Provide the (x, y) coordinate of the cell's center where the given text is located.  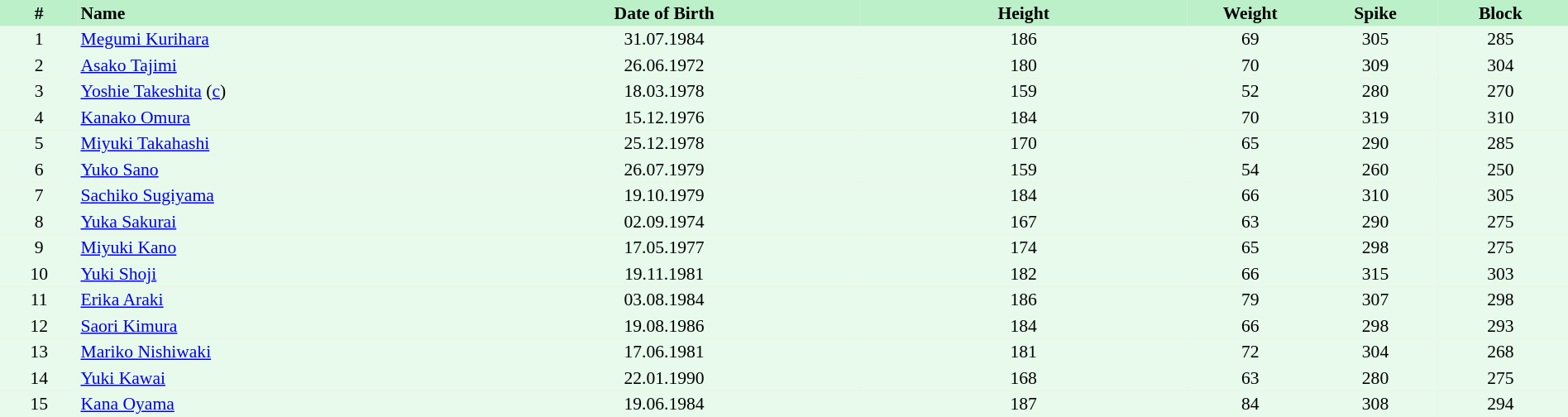
Sachiko Sugiyama (273, 195)
182 (1024, 274)
17.05.1977 (664, 248)
250 (1500, 170)
181 (1024, 352)
Yuka Sakurai (273, 222)
Date of Birth (664, 13)
Saori Kimura (273, 326)
Miyuki Takahashi (273, 144)
14 (39, 378)
52 (1250, 91)
260 (1374, 170)
7 (39, 195)
10 (39, 274)
2 (39, 65)
187 (1024, 404)
19.10.1979 (664, 195)
72 (1250, 352)
Weight (1250, 13)
270 (1500, 91)
19.08.1986 (664, 326)
Kana Oyama (273, 404)
8 (39, 222)
12 (39, 326)
11 (39, 300)
1 (39, 40)
6 (39, 170)
Height (1024, 13)
84 (1250, 404)
22.01.1990 (664, 378)
Erika Araki (273, 300)
19.11.1981 (664, 274)
268 (1500, 352)
Mariko Nishiwaki (273, 352)
168 (1024, 378)
03.08.1984 (664, 300)
# (39, 13)
15 (39, 404)
18.03.1978 (664, 91)
293 (1500, 326)
294 (1500, 404)
Asako Tajimi (273, 65)
79 (1250, 300)
31.07.1984 (664, 40)
Block (1500, 13)
Yuki Kawai (273, 378)
174 (1024, 248)
303 (1500, 274)
54 (1250, 170)
25.12.1978 (664, 144)
17.06.1981 (664, 352)
Yuko Sano (273, 170)
307 (1374, 300)
Spike (1374, 13)
3 (39, 91)
19.06.1984 (664, 404)
309 (1374, 65)
Kanako Omura (273, 117)
02.09.1974 (664, 222)
167 (1024, 222)
Yoshie Takeshita (c) (273, 91)
15.12.1976 (664, 117)
170 (1024, 144)
180 (1024, 65)
Yuki Shoji (273, 274)
69 (1250, 40)
Megumi Kurihara (273, 40)
308 (1374, 404)
Name (273, 13)
26.07.1979 (664, 170)
Miyuki Kano (273, 248)
319 (1374, 117)
315 (1374, 274)
5 (39, 144)
13 (39, 352)
9 (39, 248)
26.06.1972 (664, 65)
4 (39, 117)
